Determine the [x, y] coordinate at the center of the cell enclosing the given text.  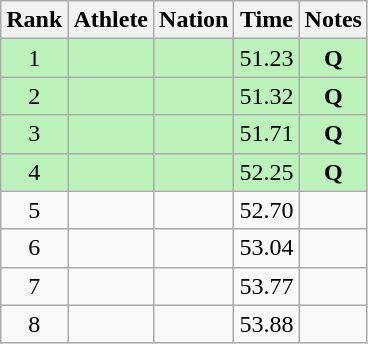
7 [34, 286]
6 [34, 248]
Notes [333, 20]
Athlete [111, 20]
51.32 [266, 96]
53.77 [266, 286]
52.70 [266, 210]
1 [34, 58]
Rank [34, 20]
51.71 [266, 134]
Time [266, 20]
51.23 [266, 58]
52.25 [266, 172]
4 [34, 172]
8 [34, 324]
Nation [194, 20]
2 [34, 96]
53.04 [266, 248]
53.88 [266, 324]
3 [34, 134]
5 [34, 210]
